Detect which cell encompasses the target text, then output its (X, Y) center coordinate. 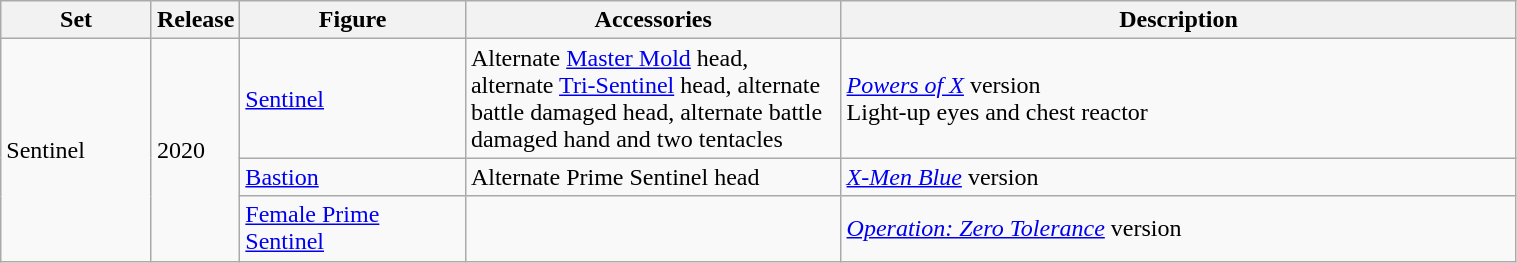
X-Men Blue version (1178, 177)
Figure (353, 20)
Accessories (653, 20)
Female Prime Sentinel (353, 228)
Operation: Zero Tolerance version (1178, 228)
Bastion (353, 177)
Release (195, 20)
Description (1178, 20)
Powers of X versionLight-up eyes and chest reactor (1178, 98)
Alternate Master Mold head, alternate Tri-Sentinel head, alternate battle damaged head, alternate battle damaged hand and two tentacles (653, 98)
Alternate Prime Sentinel head (653, 177)
Set (76, 20)
2020 (195, 150)
